Capture the cell that displays the provided text and extract its (X, Y) central coordinate. 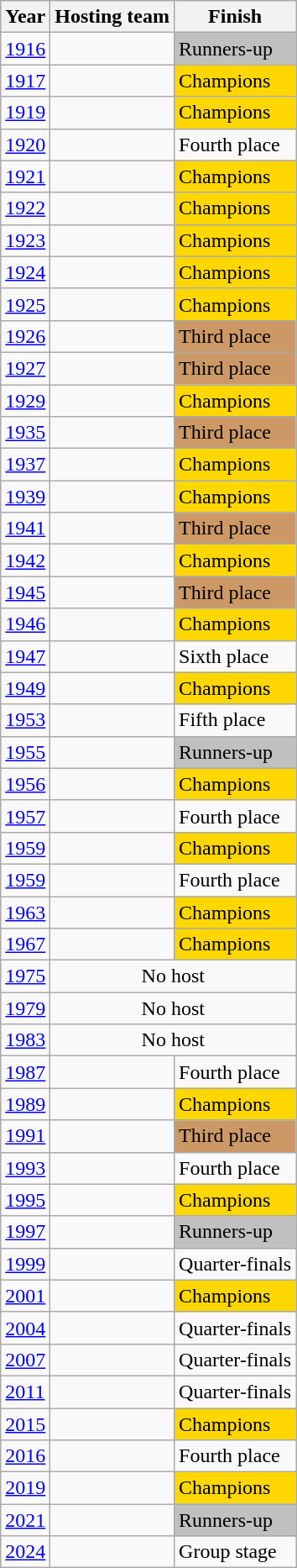
1975 (25, 976)
2015 (25, 1424)
1937 (25, 465)
1963 (25, 912)
2016 (25, 1456)
1995 (25, 1200)
1956 (25, 784)
1924 (25, 272)
1947 (25, 656)
1987 (25, 1072)
1942 (25, 560)
1926 (25, 336)
2024 (25, 1552)
1927 (25, 368)
Hosting team (112, 17)
1929 (25, 401)
2007 (25, 1360)
2021 (25, 1520)
1967 (25, 944)
Fifth place (235, 720)
1945 (25, 592)
1979 (25, 1008)
1953 (25, 720)
1919 (25, 113)
1957 (25, 816)
Sixth place (235, 656)
1989 (25, 1104)
Year (25, 17)
1925 (25, 304)
1917 (25, 81)
1949 (25, 688)
1999 (25, 1264)
1939 (25, 497)
2001 (25, 1296)
1983 (25, 1040)
1955 (25, 752)
1922 (25, 208)
1946 (25, 624)
2019 (25, 1488)
1941 (25, 529)
1921 (25, 176)
2004 (25, 1328)
Finish (235, 17)
1991 (25, 1136)
1920 (25, 145)
Group stage (235, 1552)
1997 (25, 1232)
2011 (25, 1392)
1916 (25, 49)
1935 (25, 433)
1923 (25, 240)
1993 (25, 1168)
